Scan for the cell matching the given text and deliver its [x, y] coordinate at center. 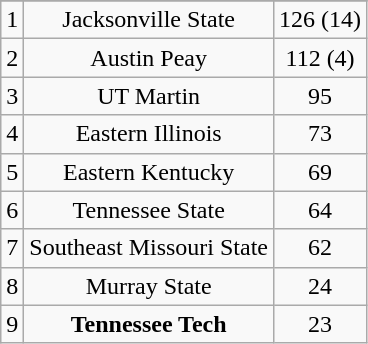
Eastern Illinois [149, 134]
8 [12, 286]
Jacksonville State [149, 20]
7 [12, 248]
4 [12, 134]
6 [12, 210]
3 [12, 96]
Tennessee Tech [149, 324]
Austin Peay [149, 58]
62 [320, 248]
23 [320, 324]
Eastern Kentucky [149, 172]
24 [320, 286]
73 [320, 134]
126 (14) [320, 20]
1 [12, 20]
5 [12, 172]
UT Martin [149, 96]
112 (4) [320, 58]
9 [12, 324]
Tennessee State [149, 210]
69 [320, 172]
2 [12, 58]
Murray State [149, 286]
64 [320, 210]
95 [320, 96]
Southeast Missouri State [149, 248]
